Pinpoint the cell where the given text exists, returning its [X, Y] midpoint coordinate. 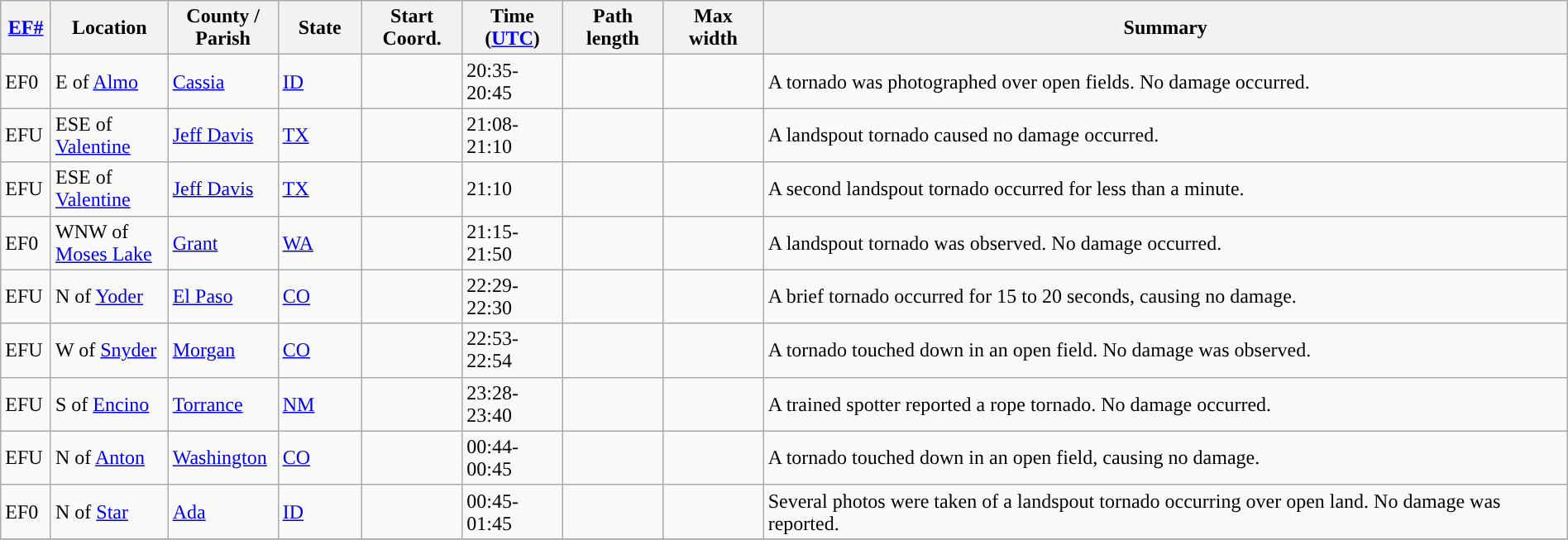
22:53-22:54 [513, 351]
WA [319, 243]
Several photos were taken of a landspout tornado occurring over open land. No damage was reported. [1165, 511]
El Paso [223, 296]
Path length [612, 28]
Summary [1165, 28]
Torrance [223, 404]
EF# [26, 28]
Morgan [223, 351]
A brief tornado occurred for 15 to 20 seconds, causing no damage. [1165, 296]
22:29-22:30 [513, 296]
Max width [713, 28]
State [319, 28]
County / Parish [223, 28]
A trained spotter reported a rope tornado. No damage occurred. [1165, 404]
A tornado touched down in an open field. No damage was observed. [1165, 351]
Grant [223, 243]
21:08-21:10 [513, 136]
A tornado touched down in an open field, causing no damage. [1165, 458]
N of Star [109, 511]
N of Anton [109, 458]
Washington [223, 458]
21:15-21:50 [513, 243]
00:44-00:45 [513, 458]
A landspout tornado caused no damage occurred. [1165, 136]
Location [109, 28]
W of Snyder [109, 351]
00:45-01:45 [513, 511]
21:10 [513, 189]
E of Almo [109, 81]
20:35-20:45 [513, 81]
NM [319, 404]
Time (UTC) [513, 28]
23:28-23:40 [513, 404]
A landspout tornado was observed. No damage occurred. [1165, 243]
Start Coord. [412, 28]
A tornado was photographed over open fields. No damage occurred. [1165, 81]
WNW of Moses Lake [109, 243]
Cassia [223, 81]
Ada [223, 511]
N of Yoder [109, 296]
A second landspout tornado occurred for less than a minute. [1165, 189]
S of Encino [109, 404]
